Return (X, Y) of the center of cell containing provided text 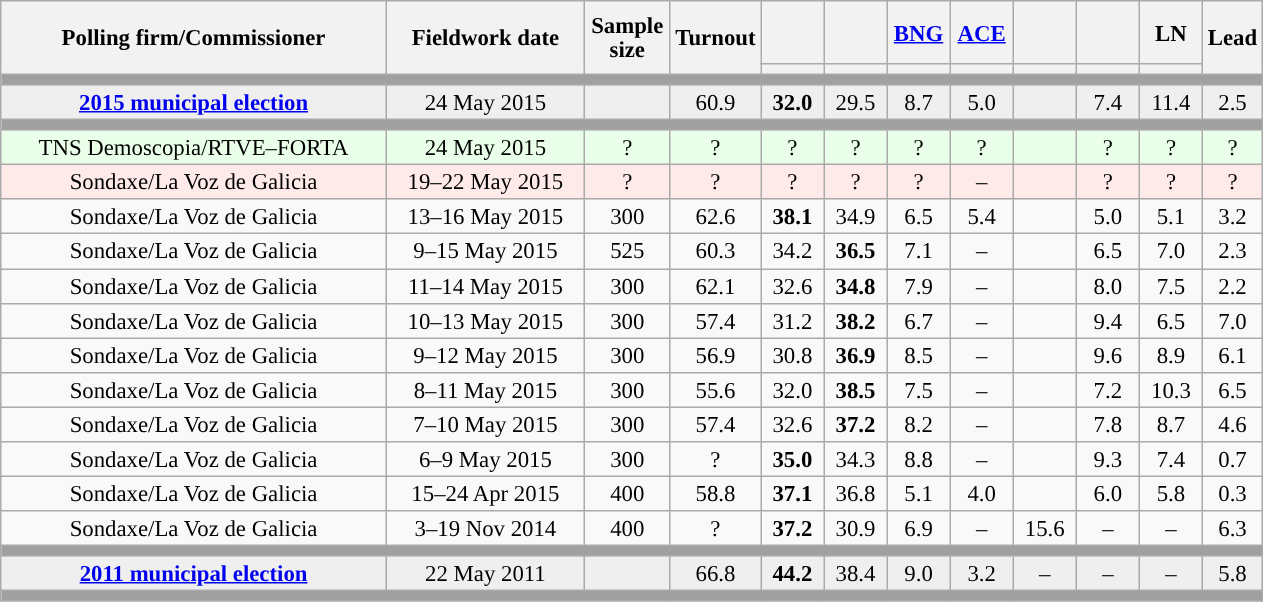
4.6 (1232, 424)
525 (627, 252)
9–12 May 2015 (485, 356)
9.4 (1108, 320)
8.2 (918, 424)
6.3 (1232, 528)
11–14 May 2015 (485, 286)
38.5 (856, 390)
58.8 (716, 494)
38.2 (856, 320)
7.2 (1108, 390)
9.3 (1108, 460)
2011 municipal election (194, 574)
44.2 (792, 574)
Polling firm/Commissioner (194, 38)
19–22 May 2015 (485, 182)
7.9 (918, 286)
7.8 (1108, 424)
30.9 (856, 528)
6.1 (1232, 356)
36.8 (856, 494)
60.9 (716, 102)
Fieldwork date (485, 38)
29.5 (856, 102)
3–19 Nov 2014 (485, 528)
34.2 (792, 252)
62.6 (716, 218)
LN (1170, 32)
10.3 (1170, 390)
38.4 (856, 574)
34.8 (856, 286)
15.6 (1044, 528)
Sample size (627, 38)
34.9 (856, 218)
8.8 (918, 460)
2015 municipal election (194, 102)
TNS Demoscopia/RTVE–FORTA (194, 148)
62.1 (716, 286)
60.3 (716, 252)
6.0 (1108, 494)
7–10 May 2015 (485, 424)
34.3 (856, 460)
55.6 (716, 390)
66.8 (716, 574)
9–15 May 2015 (485, 252)
15–24 Apr 2015 (485, 494)
4.0 (982, 494)
10–13 May 2015 (485, 320)
BNG (918, 32)
8.0 (1108, 286)
13–16 May 2015 (485, 218)
2.5 (1232, 102)
6.7 (918, 320)
6–9 May 2015 (485, 460)
7.1 (918, 252)
22 May 2011 (485, 574)
Lead (1232, 38)
0.7 (1232, 460)
35.0 (792, 460)
8.9 (1170, 356)
Turnout (716, 38)
9.6 (1108, 356)
36.5 (856, 252)
38.1 (792, 218)
56.9 (716, 356)
2.3 (1232, 252)
ACE (982, 32)
36.9 (856, 356)
8–11 May 2015 (485, 390)
2.2 (1232, 286)
11.4 (1170, 102)
37.1 (792, 494)
6.9 (918, 528)
9.0 (918, 574)
31.2 (792, 320)
8.5 (918, 356)
30.8 (792, 356)
5.4 (982, 218)
0.3 (1232, 494)
